For the text-containing cell, return its midpoint in (X, Y) coordinate format. 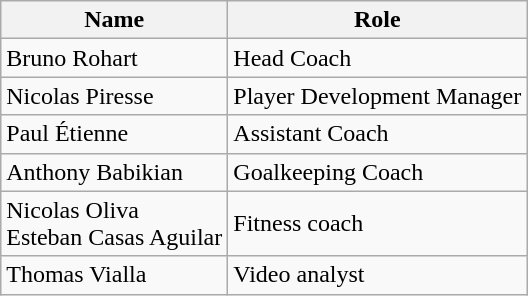
Anthony Babikian (114, 172)
Fitness coach (378, 224)
Nicolas Piresse (114, 96)
Paul Étienne (114, 134)
Role (378, 20)
Assistant Coach (378, 134)
Head Coach (378, 58)
Bruno Rohart (114, 58)
Goalkeeping Coach (378, 172)
Name (114, 20)
Player Development Manager (378, 96)
Nicolas Oliva Esteban Casas Aguilar (114, 224)
Video analyst (378, 275)
Thomas Vialla (114, 275)
